For the text-containing cell, return its midpoint in [X, Y] coordinate format. 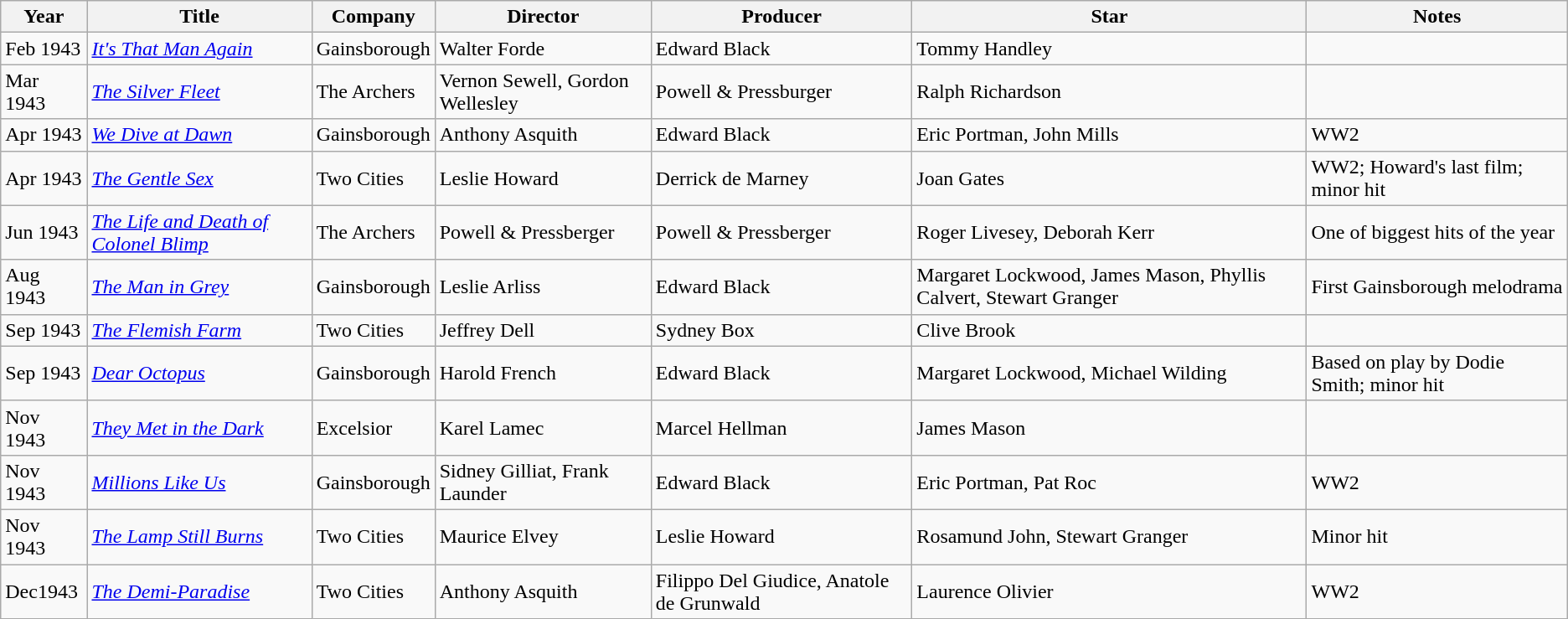
Walter Forde [543, 49]
Derrick de Marney [781, 178]
Eric Portman, John Mills [1109, 135]
The Silver Fleet [199, 92]
First Gainsborough melodrama [1437, 286]
The Gentle Sex [199, 178]
Filippo Del Giudice, Anatole de Grunwald [781, 591]
Laurence Olivier [1109, 591]
James Mason [1109, 427]
Rosamund John, Stewart Granger [1109, 536]
Dear Octopus [199, 374]
Margaret Lockwood, James Mason, Phyllis Calvert, Stewart Granger [1109, 286]
They Met in the Dark [199, 427]
Margaret Lockwood, Michael Wilding [1109, 374]
Ralph Richardson [1109, 92]
WW2; Howard's last film; minor hit [1437, 178]
The Demi-Paradise [199, 591]
One of biggest hits of the year [1437, 233]
Sidney Gilliat, Frank Launder [543, 482]
Company [374, 17]
The Flemish Farm [199, 330]
Producer [781, 17]
The Man in Grey [199, 286]
Dec1943 [44, 591]
Based on play by Dodie Smith; minor hit [1437, 374]
Excelsior [374, 427]
Joan Gates [1109, 178]
Powell & Pressburger [781, 92]
Clive Brook [1109, 330]
Director [543, 17]
Year [44, 17]
Mar 1943 [44, 92]
Harold French [543, 374]
Eric Portman, Pat Roc [1109, 482]
Minor hit [1437, 536]
Sydney Box [781, 330]
Roger Livesey, Deborah Kerr [1109, 233]
Vernon Sewell, Gordon Wellesley [543, 92]
It's That Man Again [199, 49]
Millions Like Us [199, 482]
Maurice Elvey [543, 536]
Notes [1437, 17]
Leslie Arliss [543, 286]
Aug 1943 [44, 286]
The Life and Death of Colonel Blimp [199, 233]
The Lamp Still Burns [199, 536]
Feb 1943 [44, 49]
Star [1109, 17]
Title [199, 17]
Jeffrey Dell [543, 330]
Marcel Hellman [781, 427]
Jun 1943 [44, 233]
Karel Lamec [543, 427]
We Dive at Dawn [199, 135]
Tommy Handley [1109, 49]
